Return (X, Y) of the center of cell containing provided text 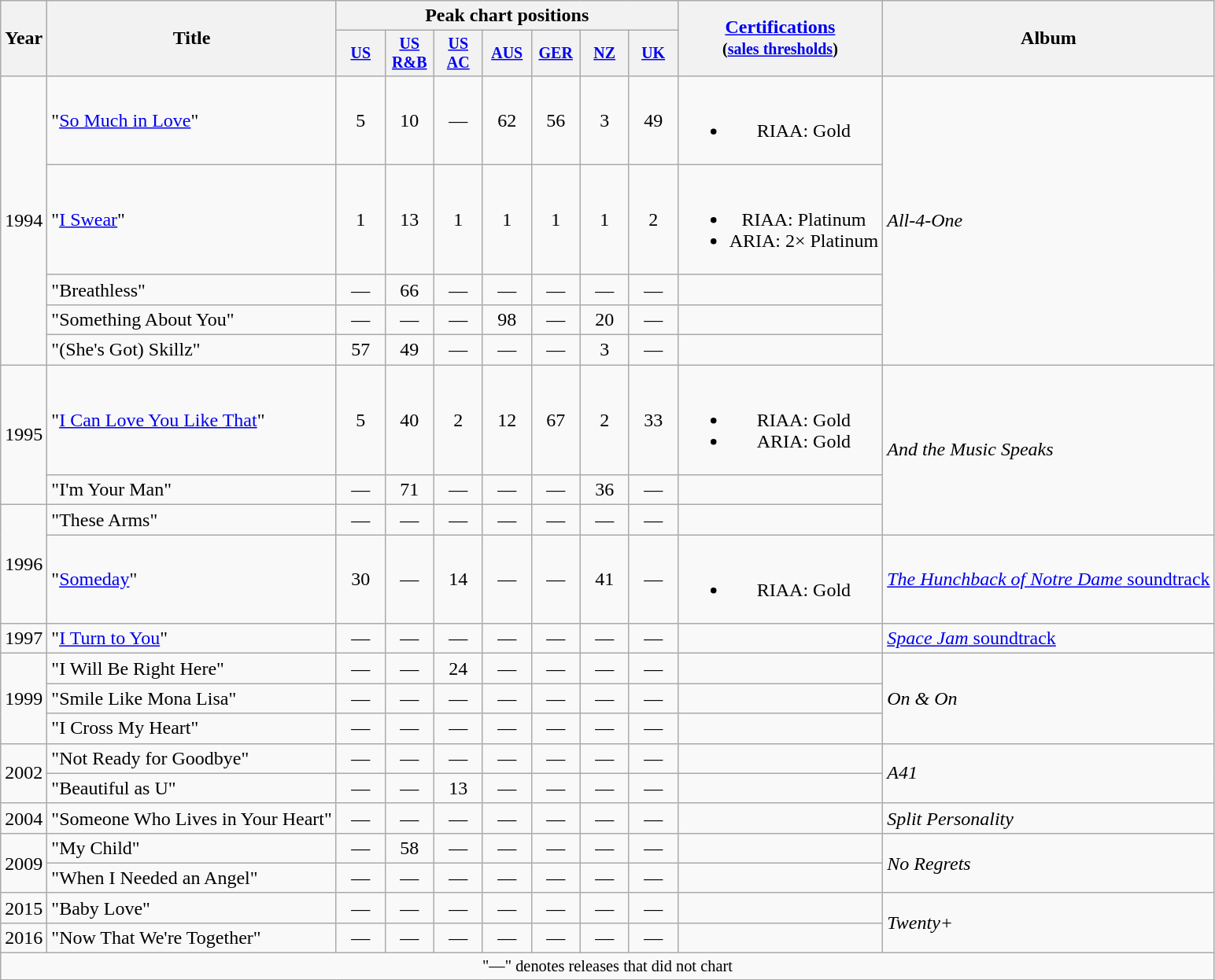
20 (604, 319)
2002 (24, 773)
"Now That We're Together" (192, 938)
RIAA: PlatinumARIA: 2× Platinum (781, 219)
On & On (1048, 698)
"Someone Who Lives in Your Heart" (192, 818)
"Baby Love" (192, 908)
33 (653, 420)
1995 (24, 435)
A41 (1048, 773)
"(She's Got) Skillz" (192, 350)
"I Turn to You" (192, 639)
12 (507, 420)
UK (653, 53)
30 (360, 579)
"Something About You" (192, 319)
US AC (458, 53)
NZ (604, 53)
The Hunchback of Notre Dame soundtrack (1048, 579)
All-4-One (1048, 220)
66 (409, 289)
2009 (24, 863)
56 (556, 120)
"I Cross My Heart" (192, 728)
2015 (24, 908)
Certifications(sales thresholds) (781, 39)
"I Swear" (192, 219)
98 (507, 319)
No Regrets (1048, 863)
US (360, 53)
Album (1048, 39)
Year (24, 39)
"Smile Like Mona Lisa" (192, 698)
2004 (24, 818)
And the Music Speaks (1048, 450)
67 (556, 420)
1994 (24, 220)
"So Much in Love" (192, 120)
"I'm Your Man" (192, 490)
1997 (24, 639)
"—" denotes releases that did not chart (607, 967)
2016 (24, 938)
"When I Needed an Angel" (192, 878)
RIAA: GoldARIA: Gold (781, 420)
"Not Ready for Goodbye" (192, 758)
10 (409, 120)
"Breathless" (192, 289)
Space Jam soundtrack (1048, 639)
24 (458, 669)
1999 (24, 698)
US R&B (409, 53)
Peak chart positions (507, 16)
Split Personality (1048, 818)
62 (507, 120)
"I Can Love You Like That" (192, 420)
"I Will Be Right Here" (192, 669)
41 (604, 579)
"Someday" (192, 579)
AUS (507, 53)
Twenty+ (1048, 923)
36 (604, 490)
1996 (24, 565)
58 (409, 848)
Title (192, 39)
"My Child" (192, 848)
71 (409, 490)
40 (409, 420)
57 (360, 350)
14 (458, 579)
GER (556, 53)
"Beautiful as U" (192, 788)
"These Arms" (192, 520)
